Scan for the cell matching the given text and deliver its [X, Y] coordinate at center. 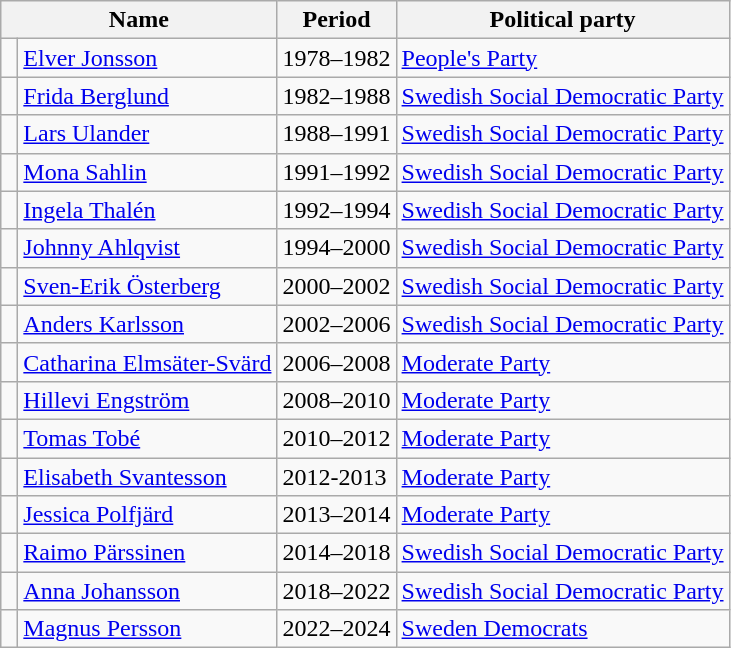
1978–1982 [336, 58]
2000–2002 [336, 286]
Period [336, 20]
Frida Berglund [148, 96]
1994–2000 [336, 248]
1992–1994 [336, 210]
2010–2012 [336, 438]
Ingela Thalén [148, 210]
2006–2008 [336, 362]
Sven-Erik Österberg [148, 286]
Tomas Tobé [148, 438]
1988–1991 [336, 134]
Anna Johansson [148, 591]
Name [139, 20]
2014–2018 [336, 553]
2022–2024 [336, 629]
Elver Jonsson [148, 58]
Anders Karlsson [148, 324]
2012-2013 [336, 477]
Jessica Polfjärd [148, 515]
Magnus Persson [148, 629]
2018–2022 [336, 591]
Raimo Pärssinen [148, 553]
Sweden Democrats [562, 629]
1982–1988 [336, 96]
Mona Sahlin [148, 172]
2002–2006 [336, 324]
2013–2014 [336, 515]
Political party [562, 20]
Johnny Ahlqvist [148, 248]
Hillevi Engström [148, 400]
Elisabeth Svantesson [148, 477]
People's Party [562, 58]
Lars Ulander [148, 134]
1991–1992 [336, 172]
2008–2010 [336, 400]
Catharina Elmsäter-Svärd [148, 362]
